Provide the (x, y) coordinate of the cell's center where the given text is located.  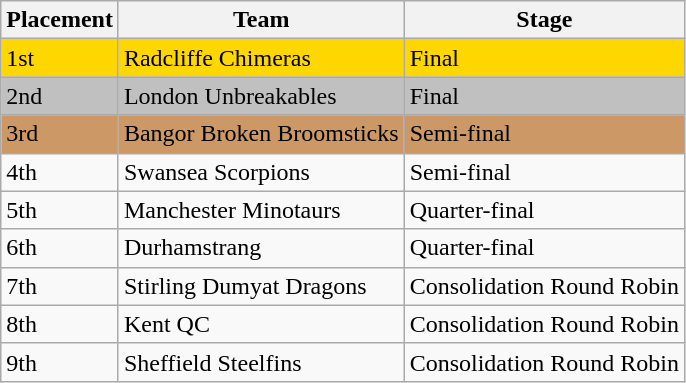
Stirling Dumyat Dragons (261, 286)
Sheffield Steelfins (261, 362)
Durhamstrang (261, 248)
9th (60, 362)
6th (60, 248)
1st (60, 58)
3rd (60, 134)
4th (60, 172)
8th (60, 324)
Manchester Minotaurs (261, 210)
Radcliffe Chimeras (261, 58)
5th (60, 210)
Team (261, 20)
Kent QC (261, 324)
Placement (60, 20)
Stage (544, 20)
7th (60, 286)
2nd (60, 96)
Swansea Scorpions (261, 172)
Bangor Broken Broomsticks (261, 134)
London Unbreakables (261, 96)
